Find where the given text appears and provide that cell's center as [x, y] coordinate. 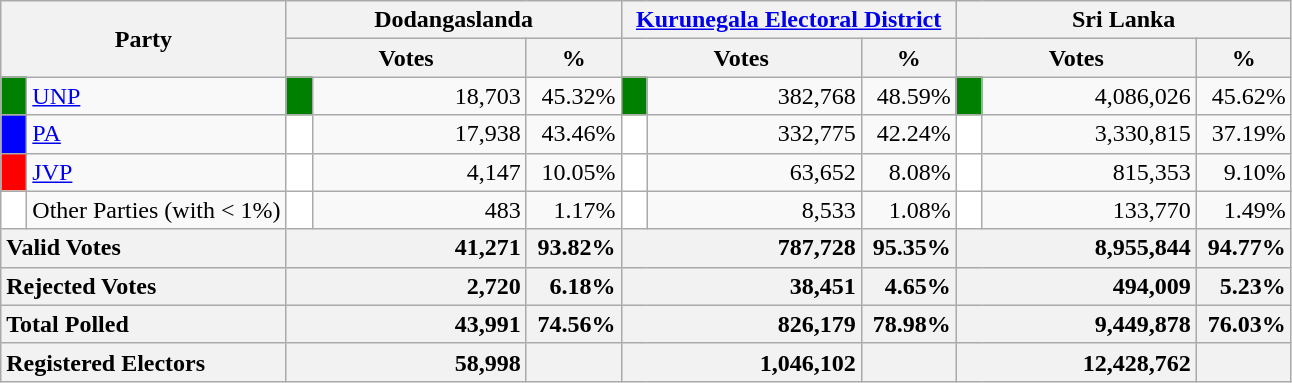
1,046,102 [741, 362]
74.56% [574, 324]
Party [144, 39]
133,770 [1089, 210]
18,703 [419, 96]
JVP [156, 172]
93.82% [574, 248]
4.65% [908, 286]
5.23% [1244, 286]
58,998 [406, 362]
1.17% [574, 210]
Registered Electors [144, 362]
332,775 [754, 134]
8,533 [754, 210]
Total Polled [144, 324]
8,955,844 [1076, 248]
4,086,026 [1089, 96]
787,728 [741, 248]
43.46% [574, 134]
43,991 [406, 324]
95.35% [908, 248]
6.18% [574, 286]
76.03% [1244, 324]
815,353 [1089, 172]
63,652 [754, 172]
Sri Lanka [1124, 20]
45.32% [574, 96]
78.98% [908, 324]
9,449,878 [1076, 324]
17,938 [419, 134]
UNP [156, 96]
37.19% [1244, 134]
Kurunegala Electoral District [788, 20]
2,720 [406, 286]
9.10% [1244, 172]
3,330,815 [1089, 134]
41,271 [406, 248]
42.24% [908, 134]
Other Parties (with < 1%) [156, 210]
94.77% [1244, 248]
Rejected Votes [144, 286]
38,451 [741, 286]
Valid Votes [144, 248]
1.08% [908, 210]
826,179 [741, 324]
483 [419, 210]
PA [156, 134]
45.62% [1244, 96]
1.49% [1244, 210]
382,768 [754, 96]
494,009 [1076, 286]
48.59% [908, 96]
10.05% [574, 172]
4,147 [419, 172]
8.08% [908, 172]
12,428,762 [1076, 362]
Dodangaslanda [454, 20]
